Detect which cell encompasses the target text, then output its (X, Y) center coordinate. 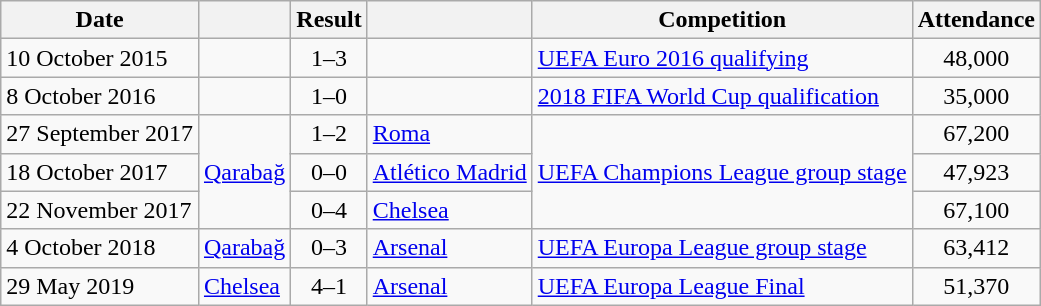
48,000 (976, 58)
Roma (450, 134)
0–4 (329, 210)
47,923 (976, 172)
0–3 (329, 248)
4–1 (329, 286)
Date (100, 20)
1–0 (329, 96)
8 October 2016 (100, 96)
UEFA Euro 2016 qualifying (722, 58)
2018 FIFA World Cup qualification (722, 96)
Atlético Madrid (450, 172)
35,000 (976, 96)
UEFA Europa League group stage (722, 248)
Result (329, 20)
Attendance (976, 20)
1–3 (329, 58)
UEFA Champions League group stage (722, 172)
67,200 (976, 134)
0–0 (329, 172)
67,100 (976, 210)
10 October 2015 (100, 58)
22 November 2017 (100, 210)
51,370 (976, 286)
1–2 (329, 134)
27 September 2017 (100, 134)
UEFA Europa League Final (722, 286)
Competition (722, 20)
18 October 2017 (100, 172)
29 May 2019 (100, 286)
63,412 (976, 248)
4 October 2018 (100, 248)
